Detect which cell encompasses the target text, then output its [X, Y] center coordinate. 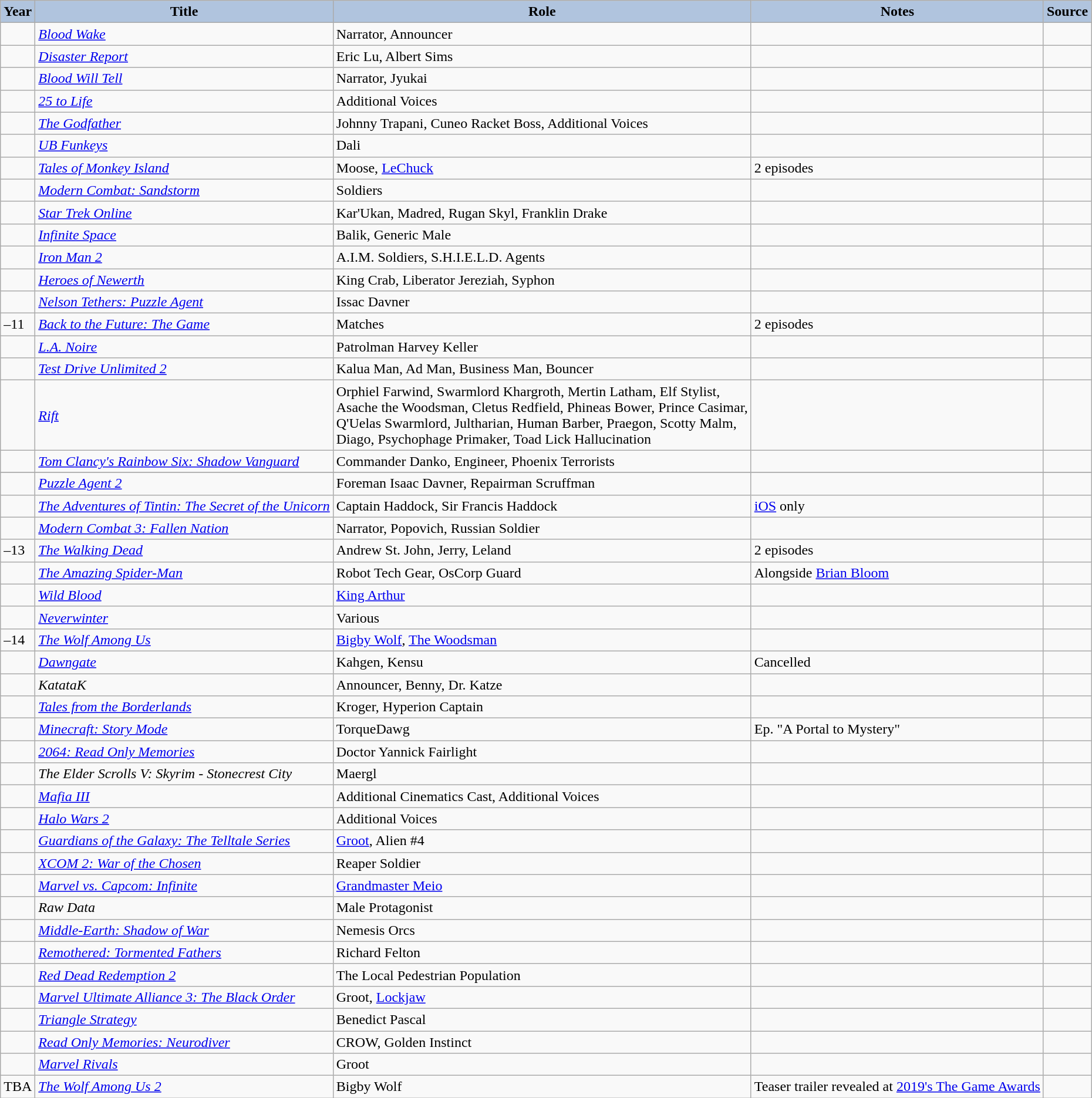
Nemesis Orcs [542, 930]
Kroger, Hyperion Captain [542, 707]
Minecraft: Story Mode [184, 729]
A.I.M. Soldiers, S.H.I.E.L.D. Agents [542, 257]
Announcer, Benny, Dr. Katze [542, 685]
Modern Combat: Sandstorm [184, 190]
Halo Wars 2 [184, 819]
Commander Danko, Engineer, Phoenix Terrorists [542, 461]
Narrator, Jyukai [542, 79]
Star Trek Online [184, 212]
Heroes of Newerth [184, 280]
Narrator, Announcer [542, 34]
Red Dead Redemption 2 [184, 975]
Foreman Isaac Davner, Repairman Scruffman [542, 484]
2064: Read Only Memories [184, 752]
Teaser trailer revealed at 2019's The Game Awards [897, 1087]
Marvel vs. Capcom: Infinite [184, 886]
Read Only Memories: Neurodiver [184, 1042]
The Local Pedestrian Population [542, 975]
Ep. "A Portal to Mystery" [897, 729]
Back to the Future: The Game [184, 325]
TBA [18, 1087]
Source [1067, 12]
KatataK [184, 685]
Johnny Trapani, Cuneo Racket Boss, Additional Voices [542, 123]
Role [542, 12]
Marvel Ultimate Alliance 3: The Black Order [184, 997]
Groot [542, 1065]
iOS only [897, 506]
Rift [184, 415]
Tom Clancy's Rainbow Six: Shadow Vanguard [184, 461]
–11 [18, 325]
The Godfather [184, 123]
Puzzle Agent 2 [184, 484]
Dawngate [184, 662]
Benedict Pascal [542, 1019]
Blood Will Tell [184, 79]
Cancelled [897, 662]
Blood Wake [184, 34]
Middle-Earth: Shadow of War [184, 930]
Additional Cinematics Cast, Additional Voices [542, 796]
Grandmaster Meio [542, 886]
Modern Combat 3: Fallen Nation [184, 528]
XCOM 2: War of the Chosen [184, 863]
Groot, Lockjaw [542, 997]
Andrew St. John, Jerry, Leland [542, 550]
Title [184, 12]
Male Protagonist [542, 908]
Wild Blood [184, 595]
Captain Haddock, Sir Francis Haddock [542, 506]
The Walking Dead [184, 550]
25 to Life [184, 101]
CROW, Golden Instinct [542, 1042]
Maergl [542, 774]
Disaster Report [184, 56]
Matches [542, 325]
The Adventures of Tintin: The Secret of the Unicorn [184, 506]
Kalua Man, Ad Man, Business Man, Bouncer [542, 369]
Richard Felton [542, 952]
King Arthur [542, 595]
Iron Man 2 [184, 257]
Guardians of the Galaxy: The Telltale Series [184, 841]
Notes [897, 12]
Tales of Monkey Island [184, 168]
Robot Tech Gear, OsCorp Guard [542, 573]
Balik, Generic Male [542, 235]
Year [18, 12]
Nelson Tethers: Puzzle Agent [184, 302]
Soldiers [542, 190]
Marvel Rivals [184, 1065]
The Wolf Among Us 2 [184, 1087]
Moose, LeChuck [542, 168]
Infinite Space [184, 235]
Triangle Strategy [184, 1019]
Tales from the Borderlands [184, 707]
–14 [18, 640]
TorqueDawg [542, 729]
Kar'Ukan, Madred, Rugan Skyl, Franklin Drake [542, 212]
The Elder Scrolls V: Skyrim - Stonecrest City [184, 774]
The Wolf Among Us [184, 640]
Doctor Yannick Fairlight [542, 752]
Bigby Wolf [542, 1087]
UB Funkeys [184, 146]
Patrolman Harvey Keller [542, 347]
The Amazing Spider-Man [184, 573]
Groot, Alien #4 [542, 841]
Narrator, Popovich, Russian Soldier [542, 528]
Alongside Brian Bloom [897, 573]
Reaper Soldier [542, 863]
Mafia III [184, 796]
L.A. Noire [184, 347]
Neverwinter [184, 617]
Bigby Wolf, The Woodsman [542, 640]
Remothered: Tormented Fathers [184, 952]
King Crab, Liberator Jereziah, Syphon [542, 280]
–13 [18, 550]
Test Drive Unlimited 2 [184, 369]
Various [542, 617]
Dali [542, 146]
Eric Lu, Albert Sims [542, 56]
Kahgen, Kensu [542, 662]
Raw Data [184, 908]
Issac Davner [542, 302]
